Determine the (x, y) coordinate at the center of the cell enclosing the given text.  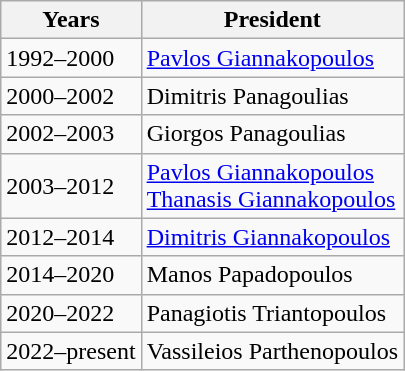
Dimitris Giannakopoulos (272, 237)
President (272, 20)
2014–2020 (71, 275)
Pavlos Giannakopoulos (272, 58)
Vassileios Parthenopoulos (272, 351)
2003–2012 (71, 186)
Dimitris Panagoulias (272, 96)
2022–present (71, 351)
2012–2014 (71, 237)
Years (71, 20)
Pavlos Giannakopoulos Thanasis Giannakopoulos (272, 186)
2002–2003 (71, 134)
Panagiotis Triantopoulos (272, 313)
Giorgos Panagoulias (272, 134)
2000–2002 (71, 96)
1992–2000 (71, 58)
2020–2022 (71, 313)
Manos Papadopoulos (272, 275)
